Find where the given text appears and provide that cell's center as (X, Y) coordinate. 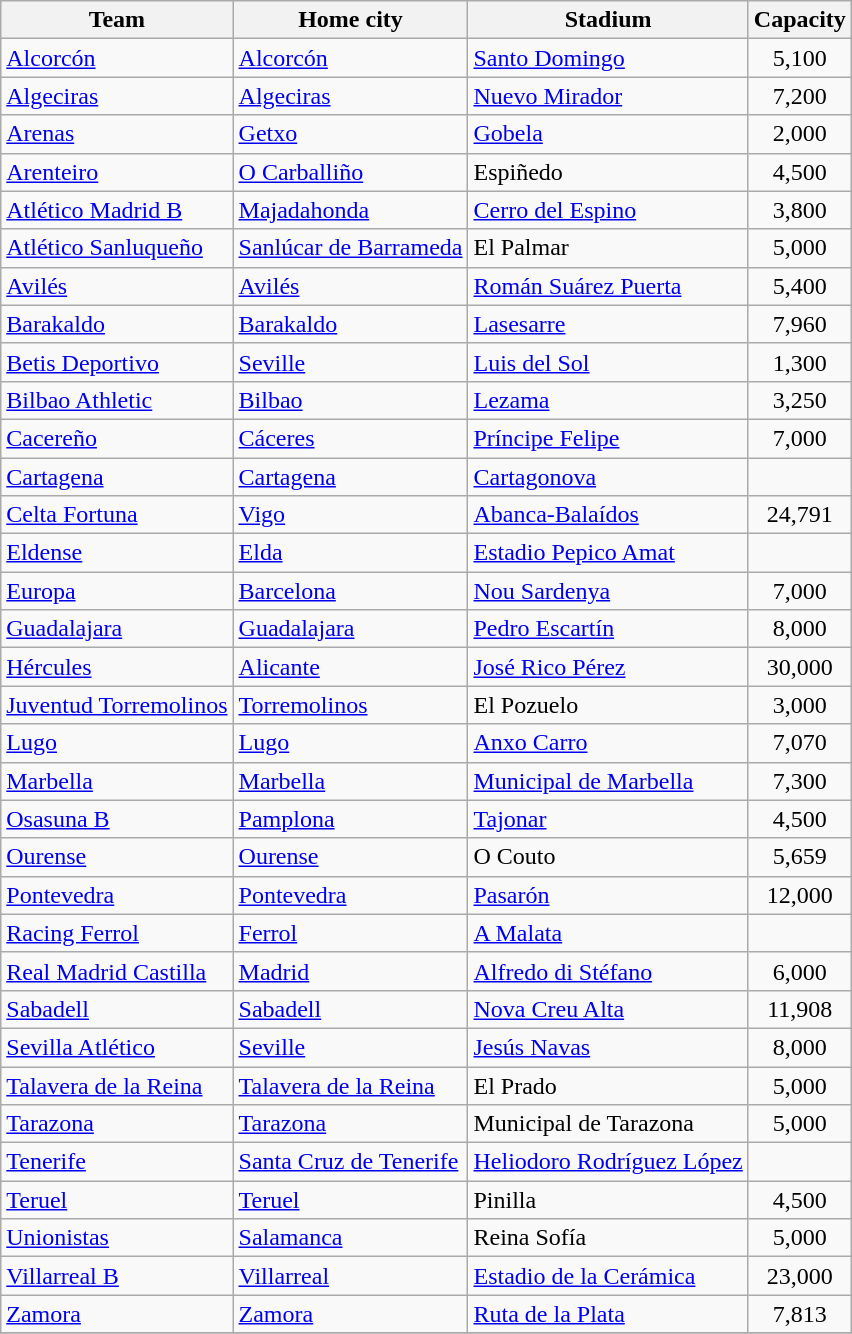
Sanlúcar de Barrameda (350, 248)
Celta Fortuna (117, 515)
5,400 (800, 286)
7,200 (800, 96)
Heliodoro Rodríguez López (608, 1162)
30,000 (800, 667)
11,908 (800, 1009)
Pinilla (608, 1200)
12,000 (800, 895)
Nou Sardenya (608, 591)
Bilbao (350, 400)
Alicante (350, 667)
Torremolinos (350, 705)
Santo Domingo (608, 58)
Estadio de la Cerámica (608, 1276)
Román Suárez Puerta (608, 286)
El Pozuelo (608, 705)
Cerro del Espino (608, 210)
Salamanca (350, 1238)
Príncipe Felipe (608, 438)
Getxo (350, 134)
24,791 (800, 515)
7,300 (800, 781)
A Malata (608, 933)
7,070 (800, 743)
Home city (350, 20)
Nuevo Mirador (608, 96)
Tajonar (608, 819)
José Rico Pérez (608, 667)
5,659 (800, 857)
Barcelona (350, 591)
Santa Cruz de Tenerife (350, 1162)
3,250 (800, 400)
5,100 (800, 58)
Team (117, 20)
Majadahonda (350, 210)
Racing Ferrol (117, 933)
Stadium (608, 20)
Ferrol (350, 933)
Lezama (608, 400)
Osasuna B (117, 819)
Europa (117, 591)
Capacity (800, 20)
Lasesarre (608, 324)
Cacereño (117, 438)
Alfredo di Stéfano (608, 971)
Unionistas (117, 1238)
Juventud Torremolinos (117, 705)
El Prado (608, 1085)
Pamplona (350, 819)
7,813 (800, 1314)
3,000 (800, 705)
7,960 (800, 324)
Jesús Navas (608, 1047)
Espiñedo (608, 172)
O Carballiño (350, 172)
3,800 (800, 210)
Luis del Sol (608, 362)
Estadio Pepico Amat (608, 553)
Vigo (350, 515)
Cáceres (350, 438)
Pasarón (608, 895)
Madrid (350, 971)
Arenas (117, 134)
El Palmar (608, 248)
Atlético Sanluqueño (117, 248)
Pedro Escartín (608, 629)
Tenerife (117, 1162)
Villarreal B (117, 1276)
Reina Sofía (608, 1238)
Hércules (117, 667)
Elda (350, 553)
Ruta de la Plata (608, 1314)
Real Madrid Castilla (117, 971)
Anxo Carro (608, 743)
Cartagonova (608, 477)
O Couto (608, 857)
Eldense (117, 553)
23,000 (800, 1276)
Abanca-Balaídos (608, 515)
Gobela (608, 134)
Bilbao Athletic (117, 400)
Betis Deportivo (117, 362)
1,300 (800, 362)
2,000 (800, 134)
Municipal de Marbella (608, 781)
Municipal de Tarazona (608, 1124)
Sevilla Atlético (117, 1047)
Villarreal (350, 1276)
Arenteiro (117, 172)
6,000 (800, 971)
Atlético Madrid B (117, 210)
Nova Creu Alta (608, 1009)
